Output the [x, y] coordinate of the center of the cell containing the given text.  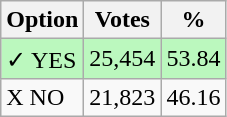
46.16 [194, 97]
25,454 [122, 59]
53.84 [194, 59]
Votes [122, 20]
Option [42, 20]
% [194, 20]
X NO [42, 97]
✓ YES [42, 59]
21,823 [122, 97]
